Determine the [X, Y] coordinate at the center of the cell enclosing the given text.  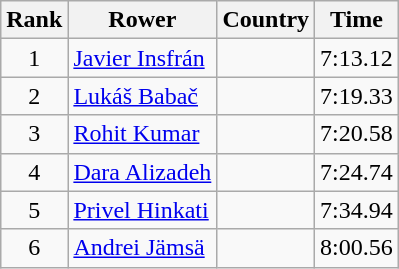
7:34.94 [357, 210]
7:13.12 [357, 58]
7:19.33 [357, 96]
3 [34, 134]
Javier Insfrán [142, 58]
Rank [34, 20]
Rohit Kumar [142, 134]
8:00.56 [357, 248]
Privel Hinkati [142, 210]
6 [34, 248]
Time [357, 20]
Andrei Jämsä [142, 248]
2 [34, 96]
Country [266, 20]
7:24.74 [357, 172]
7:20.58 [357, 134]
Dara Alizadeh [142, 172]
4 [34, 172]
5 [34, 210]
Lukáš Babač [142, 96]
1 [34, 58]
Rower [142, 20]
